Pinpoint the cell where the given text exists, returning its [X, Y] midpoint coordinate. 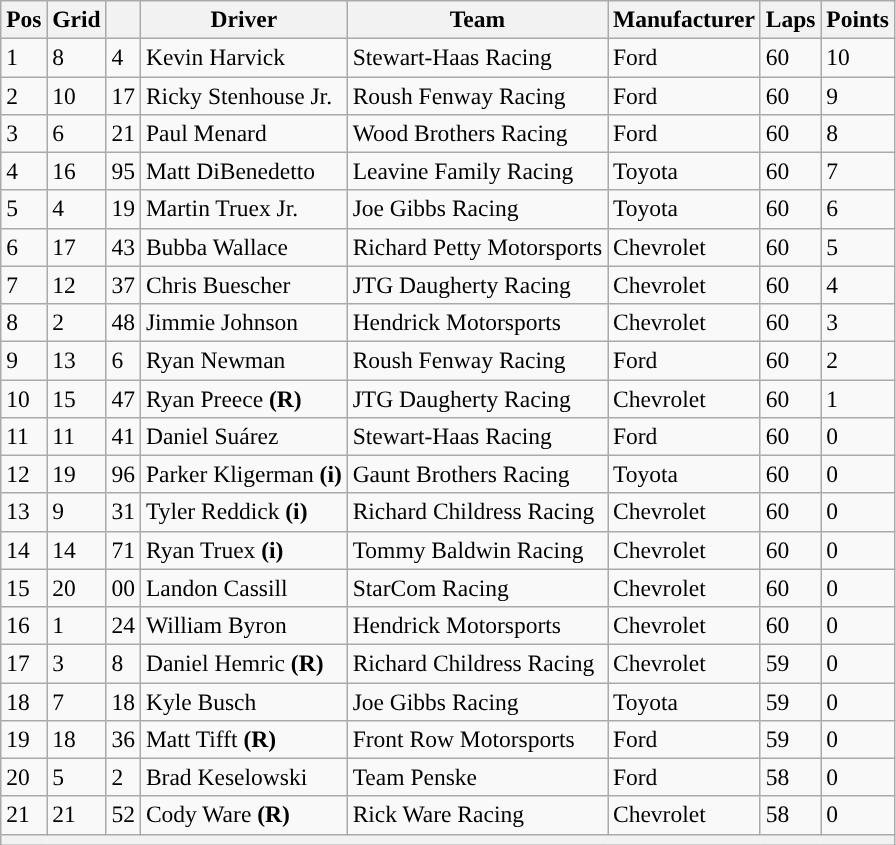
Front Row Motorsports [477, 739]
Kevin Harvick [244, 57]
Gaunt Brothers Racing [477, 474]
Tyler Reddick (i) [244, 512]
24 [123, 625]
Points [858, 19]
William Byron [244, 625]
Team Penske [477, 777]
48 [123, 322]
95 [123, 171]
Pos [24, 19]
Matt DiBenedetto [244, 171]
Leavine Family Racing [477, 171]
Tommy Baldwin Racing [477, 550]
Martin Truex Jr. [244, 209]
36 [123, 739]
Laps [790, 19]
Jimmie Johnson [244, 322]
96 [123, 474]
Manufacturer [684, 19]
00 [123, 588]
47 [123, 398]
Ricky Stenhouse Jr. [244, 95]
43 [123, 247]
Daniel Hemric (R) [244, 663]
Chris Buescher [244, 285]
Ryan Preece (R) [244, 398]
Kyle Busch [244, 701]
Driver [244, 19]
Brad Keselowski [244, 777]
Daniel Suárez [244, 436]
31 [123, 512]
52 [123, 815]
Ryan Truex (i) [244, 550]
Bubba Wallace [244, 247]
Landon Cassill [244, 588]
Ryan Newman [244, 360]
Paul Menard [244, 133]
Cody Ware (R) [244, 815]
Richard Petty Motorsports [477, 247]
Grid [76, 19]
37 [123, 285]
71 [123, 550]
Parker Kligerman (i) [244, 474]
Matt Tifft (R) [244, 739]
Team [477, 19]
41 [123, 436]
Rick Ware Racing [477, 815]
StarCom Racing [477, 588]
Wood Brothers Racing [477, 133]
